Identify which cell holds the provided text, then report its [X, Y] central coordinate. 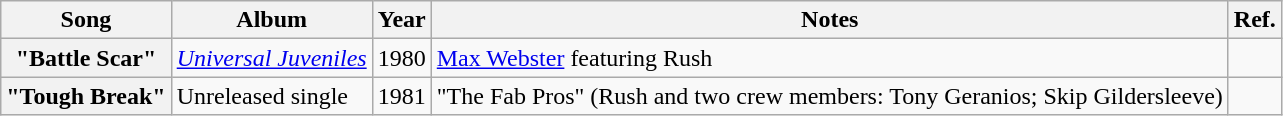
1981 [402, 96]
Ref. [1254, 20]
"The Fab Pros" (Rush and two crew members: Tony Geranios; Skip Gildersleeve) [830, 96]
1980 [402, 58]
"Tough Break" [86, 96]
Album [272, 20]
Year [402, 20]
Unreleased single [272, 96]
Max Webster featuring Rush [830, 58]
Song [86, 20]
Universal Juveniles [272, 58]
Notes [830, 20]
"Battle Scar" [86, 58]
